Determine the (X, Y) coordinate at the center of the cell enclosing the given text.  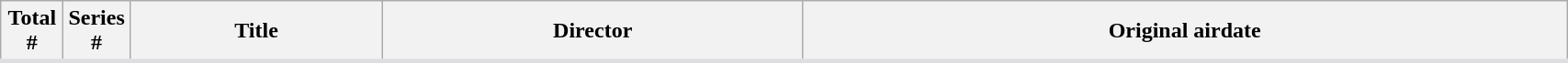
Series# (96, 31)
Director (593, 31)
Original airdate (1185, 31)
Total# (32, 31)
Title (255, 31)
